Detect which cell encompasses the target text, then output its [X, Y] center coordinate. 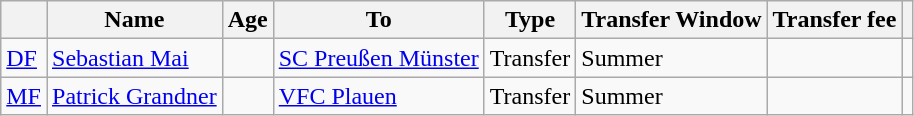
MF [24, 96]
DF [24, 58]
Type [530, 20]
SC Preußen Münster [378, 58]
VFC Plauen [378, 96]
Transfer Window [672, 20]
Age [248, 20]
Sebastian Mai [134, 58]
Patrick Grandner [134, 96]
Transfer fee [834, 20]
To [378, 20]
Name [134, 20]
